Return the [X, Y] coordinate for the center point of the cell that contains the specified text.  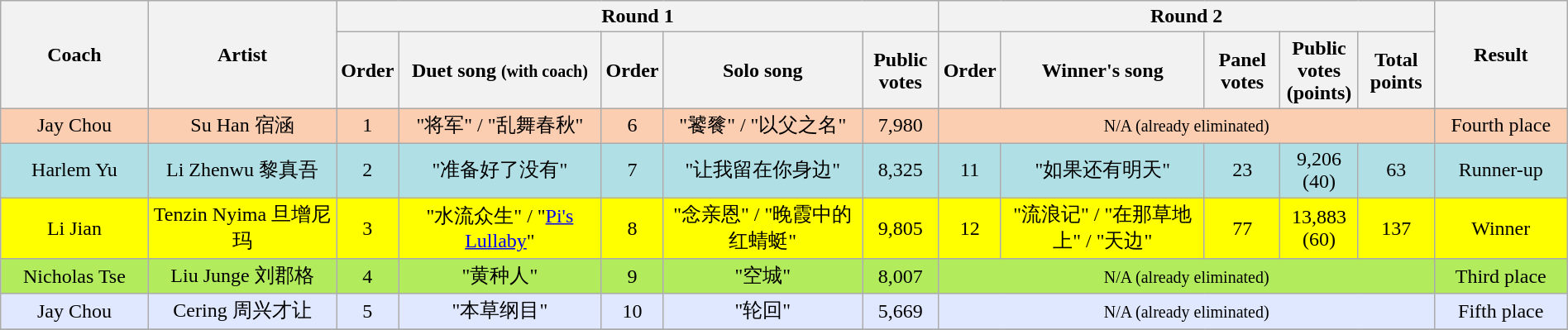
Su Han 宿涵 [242, 126]
Artist [242, 55]
Liu Junge 刘郡格 [242, 276]
Winner [1500, 227]
"让我留在你身边" [762, 170]
Nicholas Tse [74, 276]
"黄种人" [500, 276]
"准备好了没有" [500, 170]
Li Jian [74, 227]
Harlem Yu [74, 170]
10 [632, 311]
5,669 [901, 311]
23 [1242, 170]
8,007 [901, 276]
3 [367, 227]
137 [1396, 227]
"饕餮" / "以父之名" [762, 126]
"念亲恩" / "晚霞中的红蜻蜓" [762, 227]
"本草纲目" [500, 311]
Fourth place [1500, 126]
"轮回" [762, 311]
12 [969, 227]
Public votes (points) [1319, 70]
Total points [1396, 70]
8 [632, 227]
8,325 [901, 170]
1 [367, 126]
63 [1396, 170]
7,980 [901, 126]
Solo song [762, 70]
"水流众生" / "Pi's Lullaby" [500, 227]
"流浪记" / "在那草地上" / "天边" [1102, 227]
11 [969, 170]
Result [1500, 55]
Duet song (with coach) [500, 70]
Winner's song [1102, 70]
Coach [74, 55]
9 [632, 276]
Panel votes [1242, 70]
Public votes [901, 70]
4 [367, 276]
9,805 [901, 227]
6 [632, 126]
7 [632, 170]
Tenzin Nyima 旦增尼玛 [242, 227]
Round 1 [638, 17]
"空城" [762, 276]
Round 2 [1186, 17]
Li Zhenwu 黎真吾 [242, 170]
5 [367, 311]
77 [1242, 227]
13,883 (60) [1319, 227]
2 [367, 170]
Runner-up [1500, 170]
"如果还有明天" [1102, 170]
"将军" / "乱舞春秋" [500, 126]
9,206 (40) [1319, 170]
Fifth place [1500, 311]
Cering 周兴才让 [242, 311]
Third place [1500, 276]
